Determine the (X, Y) coordinate at the center of the cell enclosing the given text.  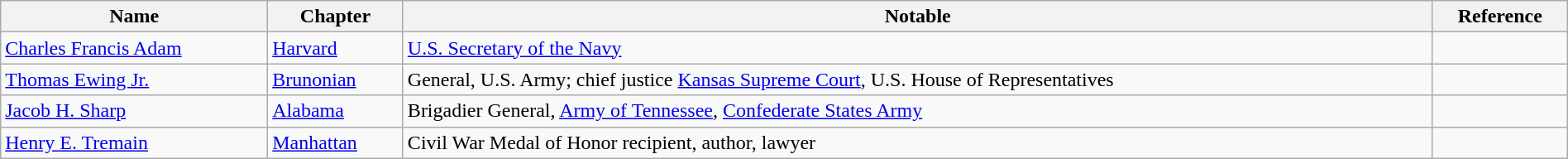
Brunonian (336, 79)
Notable (918, 17)
U.S. Secretary of the Navy (918, 48)
Brigadier General, Army of Tennessee, Confederate States Army (918, 111)
Alabama (336, 111)
Reference (1500, 17)
General, U.S. Army; chief justice Kansas Supreme Court, U.S. House of Representatives (918, 79)
Chapter (336, 17)
Henry E. Tremain (134, 142)
Harvard (336, 48)
Civil War Medal of Honor recipient, author, lawyer (918, 142)
Name (134, 17)
Charles Francis Adam (134, 48)
Thomas Ewing Jr. (134, 79)
Jacob H. Sharp (134, 111)
Manhattan (336, 142)
